Return the (X, Y) coordinate for the center point of the cell that contains the specified text.  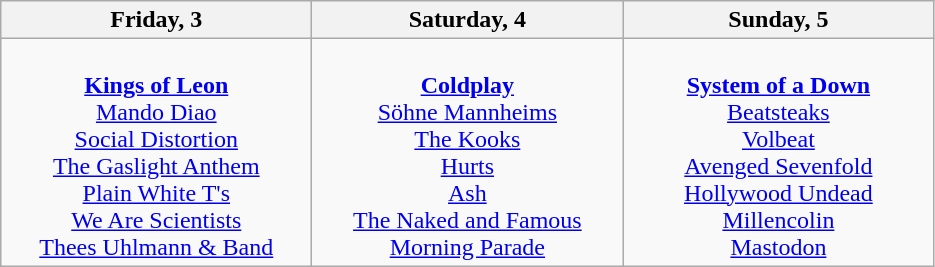
Sunday, 5 (778, 20)
System of a Down Beatsteaks Volbeat Avenged Sevenfold Hollywood Undead Millencolin Mastodon (778, 152)
Friday, 3 (156, 20)
Kings of Leon Mando Diao Social Distortion The Gaslight Anthem Plain White T's We Are Scientists Thees Uhlmann & Band (156, 152)
Coldplay Söhne Mannheims The Kooks Hurts Ash The Naked and Famous Morning Parade (468, 152)
Saturday, 4 (468, 20)
